Provide the [X, Y] coordinate of the cell's center where the given text is located.  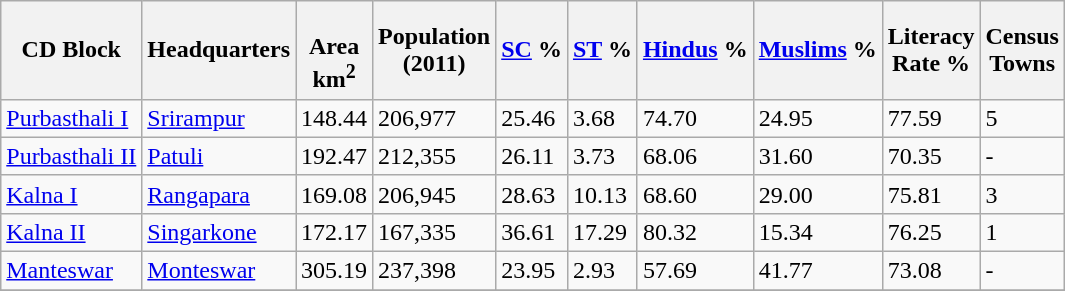
24.95 [818, 118]
172.17 [334, 232]
77.59 [931, 118]
237,398 [434, 271]
2.93 [602, 271]
Kalna I [72, 194]
1 [1022, 232]
167,335 [434, 232]
76.25 [931, 232]
Muslims % [818, 50]
36.61 [532, 232]
10.13 [602, 194]
Rangapara [219, 194]
23.95 [532, 271]
Srirampur [219, 118]
15.34 [818, 232]
25.46 [532, 118]
68.60 [695, 194]
CensusTowns [1022, 50]
74.70 [695, 118]
SC % [532, 50]
17.29 [602, 232]
Patuli [219, 156]
192.47 [334, 156]
3 [1022, 194]
3.73 [602, 156]
80.32 [695, 232]
212,355 [434, 156]
Population(2011) [434, 50]
206,945 [434, 194]
75.81 [931, 194]
41.77 [818, 271]
148.44 [334, 118]
169.08 [334, 194]
Kalna II [72, 232]
Manteswar [72, 271]
28.63 [532, 194]
29.00 [818, 194]
Singarkone [219, 232]
73.08 [931, 271]
Literacy Rate % [931, 50]
31.60 [818, 156]
57.69 [695, 271]
Monteswar [219, 271]
Purbasthali II [72, 156]
206,977 [434, 118]
5 [1022, 118]
68.06 [695, 156]
CD Block [72, 50]
Purbasthali I [72, 118]
Headquarters [219, 50]
Areakm2 [334, 50]
70.35 [931, 156]
3.68 [602, 118]
26.11 [532, 156]
ST % [602, 50]
Hindus % [695, 50]
305.19 [334, 271]
